Provide the (x, y) coordinate of the cell's center where the given text is located.  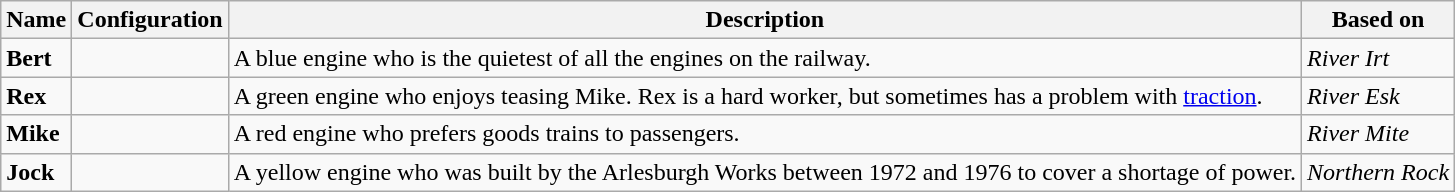
River Mite (1378, 134)
Description (764, 20)
Configuration (150, 20)
Northern Rock (1378, 172)
Based on (1378, 20)
A red engine who prefers goods trains to passengers. (764, 134)
Rex (36, 96)
Mike (36, 134)
Jock (36, 172)
Name (36, 20)
A yellow engine who was built by the Arlesburgh Works between 1972 and 1976 to cover a shortage of power. (764, 172)
A green engine who enjoys teasing Mike. Rex is a hard worker, but sometimes has a problem with traction. (764, 96)
River Esk (1378, 96)
Bert (36, 58)
River Irt (1378, 58)
A blue engine who is the quietest of all the engines on the railway. (764, 58)
